Return the (x, y) coordinate for the center point of the cell that contains the specified text.  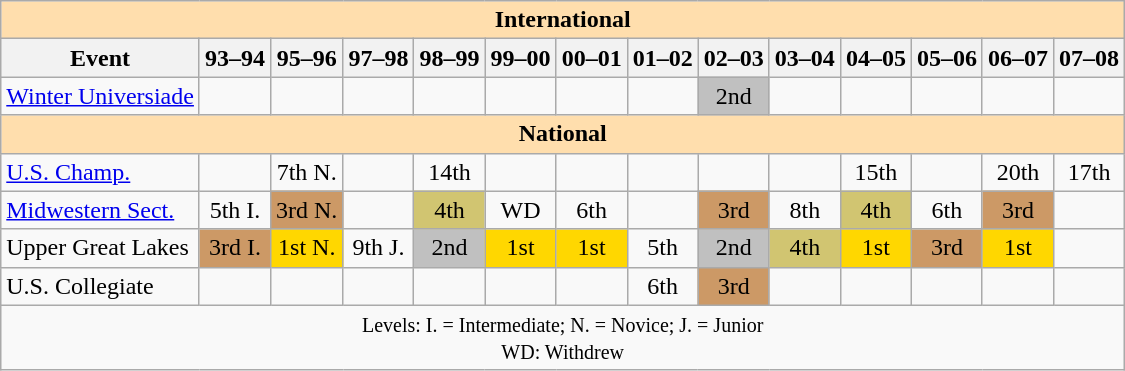
U.S. Collegiate (100, 286)
95–96 (307, 58)
01–02 (662, 58)
05–06 (946, 58)
03–04 (804, 58)
1st N. (307, 248)
9th J. (378, 248)
97–98 (378, 58)
04–05 (876, 58)
5th (662, 248)
8th (804, 210)
02–03 (734, 58)
Upper Great Lakes (100, 248)
93–94 (234, 58)
98–99 (450, 58)
07–08 (1090, 58)
7th N. (307, 172)
20th (1018, 172)
Midwestern Sect. (100, 210)
00–01 (592, 58)
15th (876, 172)
14th (450, 172)
99–00 (520, 58)
5th I. (234, 210)
Winter Universiade (100, 96)
Levels: I. = Intermediate; N. = Novice; J. = Junior WD: Withdrew (563, 338)
Event (100, 58)
06–07 (1018, 58)
17th (1090, 172)
National (563, 134)
International (563, 20)
WD (520, 210)
3rd I. (234, 248)
U.S. Champ. (100, 172)
3rd N. (307, 210)
